Pinpoint the cell where the given text exists, returning its [X, Y] midpoint coordinate. 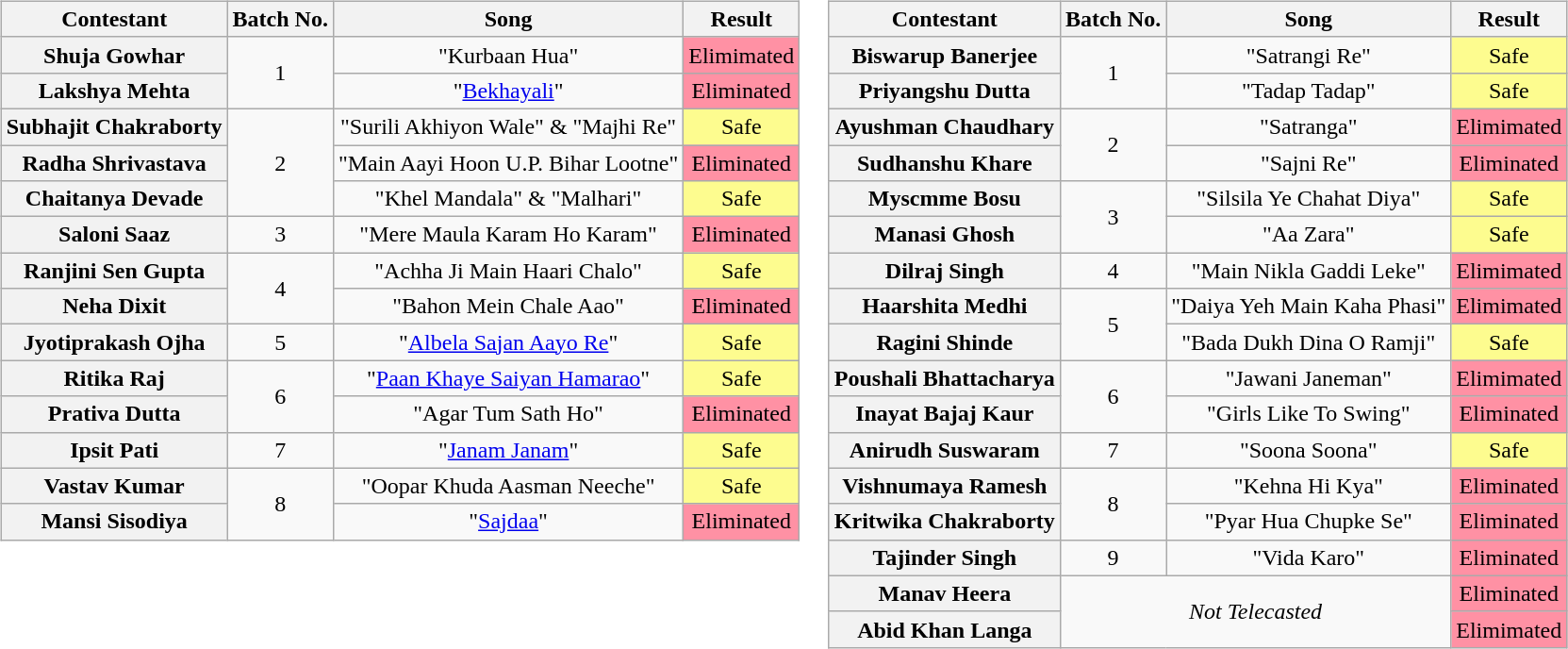
Myscmme Bosu [945, 199]
"Janam Janam" [507, 450]
Haarshita Medhi [945, 307]
"Khel Mandala" & "Malhari" [507, 199]
"Main Aayi Hoon U.P. Bihar Lootne" [507, 163]
"Bahon Mein Chale Aao" [507, 307]
Manasi Ghosh [945, 235]
"Sajni Re" [1309, 163]
"Aa Zara" [1309, 235]
"Bekhayali" [507, 91]
"Daiya Yeh Main Kaha Phasi" [1309, 307]
Poushali Bhattacharya [945, 378]
Biswarup Banerjee [945, 55]
"Kehna Hi Kya" [1309, 486]
Anirudh Suswaram [945, 450]
Priyangshu Dutta [945, 91]
Radha Shrivastava [114, 163]
Shuja Gowhar [114, 55]
Vastav Kumar [114, 486]
Kritwika Chakraborty [945, 522]
Ipsit Pati [114, 450]
"Agar Tum Sath Ho" [507, 414]
Dilraj Singh [945, 271]
"Jawani Janeman" [1309, 378]
Mansi Sisodiya [114, 522]
"Oopar Khuda Aasman Neeche" [507, 486]
Not Telecasted [1255, 611]
"Mere Maula Karam Ho Karam" [507, 235]
"Main Nikla Gaddi Leke" [1309, 271]
Chaitanya Devade [114, 199]
"Satranga" [1309, 126]
Tajinder Singh [945, 557]
Ayushman Chaudhary [945, 126]
Vishnumaya Ramesh [945, 486]
Saloni Saaz [114, 235]
"Vida Karo" [1309, 557]
"Girls Like To Swing" [1309, 414]
"Achha Ji Main Haari Chalo" [507, 271]
Prativa Dutta [114, 414]
Ranjini Sen Gupta [114, 271]
Ragini Shinde [945, 342]
Ritika Raj [114, 378]
"Paan Khaye Saiyan Hamarao" [507, 378]
"Albela Sajan Aayo Re" [507, 342]
Jyotiprakash Ojha [114, 342]
"Pyar Hua Chupke Se" [1309, 522]
"Sajdaa" [507, 522]
Abid Khan Langa [945, 629]
Manav Heera [945, 593]
Lakshya Mehta [114, 91]
Neha Dixit [114, 307]
"Soona Soona" [1309, 450]
9 [1113, 557]
Inayat Bajaj Kaur [945, 414]
Sudhanshu Khare [945, 163]
"Bada Dukh Dina O Ramji" [1309, 342]
"Tadap Tadap" [1309, 91]
"Kurbaan Hua" [507, 55]
"Silsila Ye Chahat Diya" [1309, 199]
Subhajit Chakraborty [114, 126]
"Satrangi Re" [1309, 55]
"Surili Akhiyon Wale" & "Majhi Re" [507, 126]
